For the text-containing cell, return its midpoint in (X, Y) coordinate format. 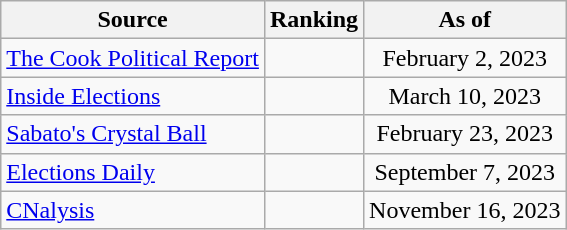
February 23, 2023 (465, 134)
The Cook Political Report (133, 58)
Ranking (314, 20)
Elections Daily (133, 172)
March 10, 2023 (465, 96)
CNalysis (133, 210)
September 7, 2023 (465, 172)
February 2, 2023 (465, 58)
Inside Elections (133, 96)
Sabato's Crystal Ball (133, 134)
Source (133, 20)
As of (465, 20)
November 16, 2023 (465, 210)
